Locate the cell with the specified text and output its (X, Y) center coordinate. 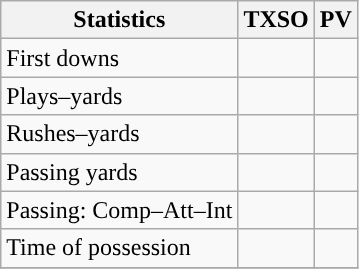
Statistics (120, 20)
TXSO (276, 20)
Plays–yards (120, 96)
Passing: Comp–Att–Int (120, 210)
First downs (120, 58)
PV (336, 20)
Time of possession (120, 248)
Passing yards (120, 172)
Rushes–yards (120, 134)
